Locate the cell with the specified text and output its [X, Y] center coordinate. 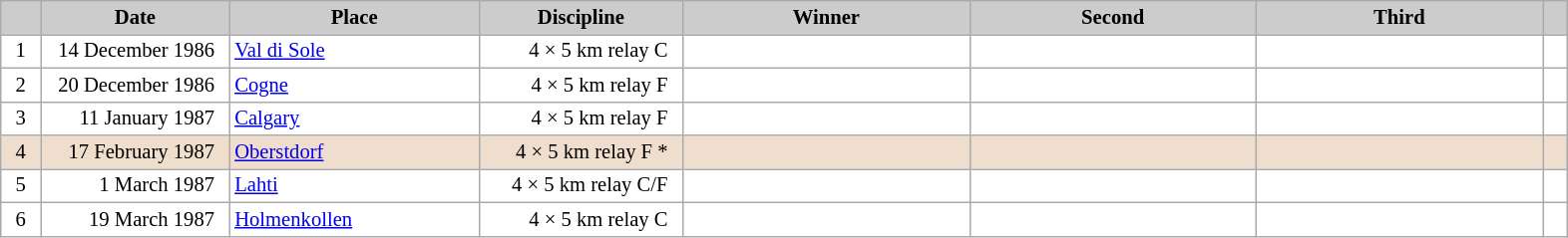
Oberstdorf [354, 152]
11 January 1987 [135, 119]
1 [21, 51]
Winner [826, 17]
14 December 1986 [135, 51]
Place [354, 17]
Date [135, 17]
17 February 1987 [135, 152]
Lahti [354, 185]
4 [21, 152]
4 × 5 km relay C/F [581, 185]
Third [1398, 17]
6 [21, 219]
Holmenkollen [354, 219]
Second [1113, 17]
4 × 5 km relay F * [581, 152]
Discipline [581, 17]
5 [21, 185]
20 December 1986 [135, 85]
1 March 1987 [135, 185]
Val di Sole [354, 51]
19 March 1987 [135, 219]
Calgary [354, 119]
3 [21, 119]
Cogne [354, 85]
2 [21, 85]
